Output the (X, Y) coordinate of the center of the cell containing the given text.  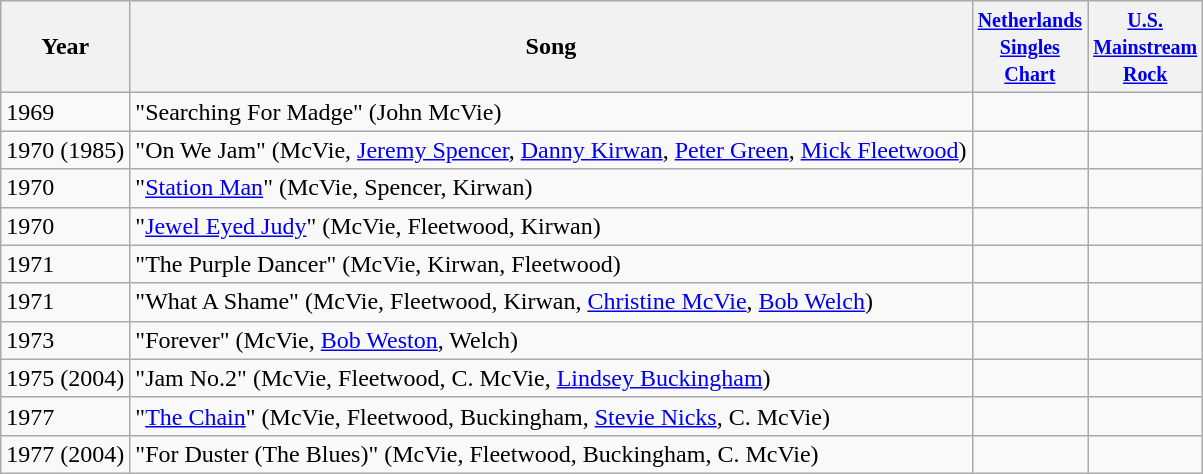
U.S. Mainstream Rock (1146, 47)
1977 (66, 416)
"Jam No.2" (McVie, Fleetwood, C. McVie, Lindsey Buckingham) (551, 378)
1970 (1985) (66, 150)
1975 (2004) (66, 378)
"For Duster (The Blues)" (McVie, Fleetwood, Buckingham, C. McVie) (551, 454)
Netherlands Singles Chart (1030, 47)
"On We Jam" (McVie, Jeremy Spencer, Danny Kirwan, Peter Green, Mick Fleetwood) (551, 150)
1969 (66, 112)
"What A Shame" (McVie, Fleetwood, Kirwan, Christine McVie, Bob Welch) (551, 302)
"Forever" (McVie, Bob Weston, Welch) (551, 340)
Year (66, 47)
"The Chain" (McVie, Fleetwood, Buckingham, Stevie Nicks, C. McVie) (551, 416)
"Searching For Madge" (John McVie) (551, 112)
Song (551, 47)
"Jewel Eyed Judy" (McVie, Fleetwood, Kirwan) (551, 226)
"Station Man" (McVie, Spencer, Kirwan) (551, 188)
1973 (66, 340)
1977 (2004) (66, 454)
"The Purple Dancer" (McVie, Kirwan, Fleetwood) (551, 264)
